Determine the (x, y) coordinate at the center of the cell enclosing the given text.  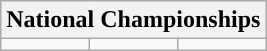
National Championships (134, 20)
